Find where the given text appears and provide that cell's center as [X, Y] coordinate. 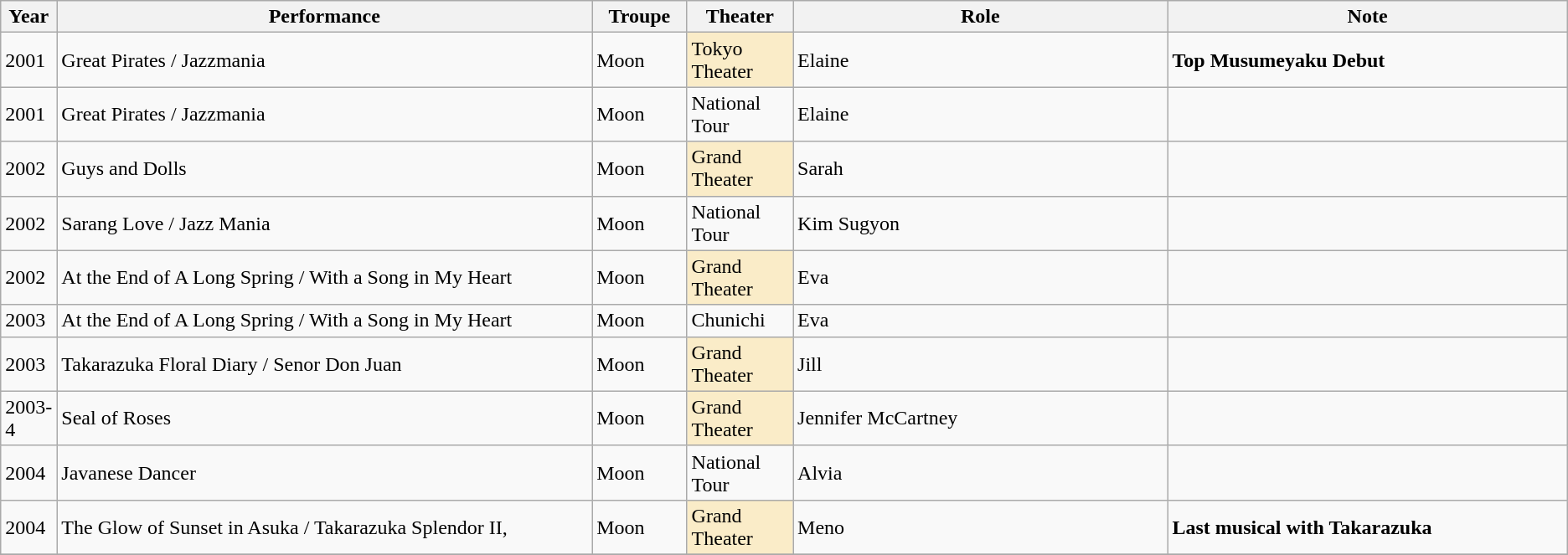
Theater [740, 17]
Javanese Dancer [325, 472]
Seal of Roses [325, 419]
Takarazuka Floral Diary / Senor Don Juan [325, 363]
Tokyo Theater [740, 60]
Sarang Love / Jazz Mania [325, 223]
Last musical with Takarazuka [1367, 527]
Kim Sugyon [980, 223]
Sarah [980, 169]
Jill [980, 363]
Jennifer McCartney [980, 419]
2003-4 [28, 419]
Year [28, 17]
Meno [980, 527]
Performance [325, 17]
Alvia [980, 472]
Note [1367, 17]
Guys and Dolls [325, 169]
Chunichi [740, 321]
Troupe [640, 17]
The Glow of Sunset in Asuka / Takarazuka Splendor II, [325, 527]
Top Musumeyaku Debut [1367, 60]
Role [980, 17]
